Find where the given text appears and provide that cell's center as (X, Y) coordinate. 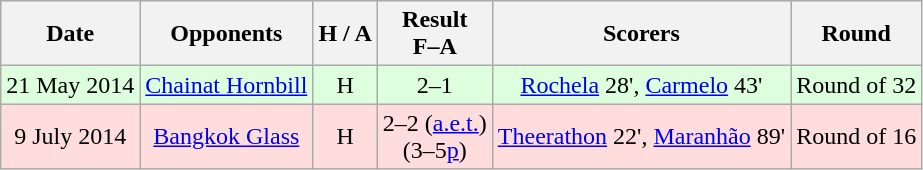
9 July 2014 (70, 136)
2–2 (a.e.t.)(3–5p) (434, 136)
ResultF–A (434, 34)
Bangkok Glass (226, 136)
H / A (345, 34)
Round of 32 (856, 85)
Opponents (226, 34)
Chainat Hornbill (226, 85)
Rochela 28', Carmelo 43' (641, 85)
Theerathon 22', Maranhão 89' (641, 136)
Date (70, 34)
2–1 (434, 85)
21 May 2014 (70, 85)
Round (856, 34)
Round of 16 (856, 136)
Scorers (641, 34)
